From the cell containing the given text, extract its center point as (X, Y) coordinate. 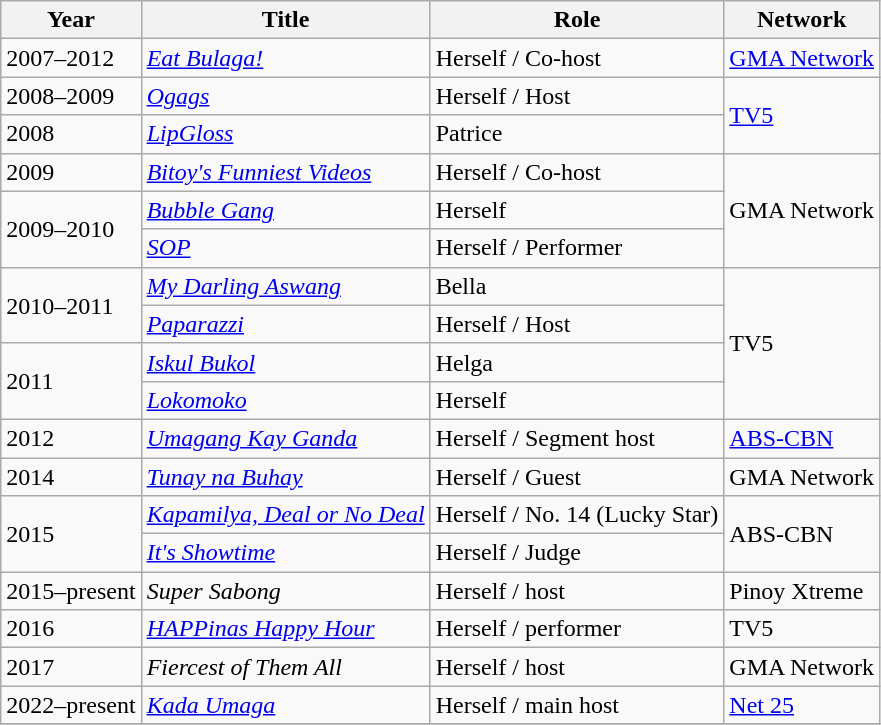
Ogags (286, 96)
It's Showtime (286, 553)
2016 (71, 629)
Paparazzi (286, 324)
2011 (71, 381)
2008 (71, 134)
2015–present (71, 591)
2009 (71, 172)
My Darling Aswang (286, 286)
Iskul Bukol (286, 362)
Eat Bulaga! (286, 58)
Bitoy's Funniest Videos (286, 172)
Kada Umaga (286, 705)
2009–2010 (71, 229)
2022–present (71, 705)
Bubble Gang (286, 210)
Herself / Performer (577, 248)
Herself / Guest (577, 477)
Net 25 (802, 705)
Helga (577, 362)
Year (71, 20)
Herself / main host (577, 705)
Role (577, 20)
Fiercest of Them All (286, 667)
Title (286, 20)
HAPPinas Happy Hour (286, 629)
Umagang Kay Ganda (286, 438)
2008–2009 (71, 96)
LipGloss (286, 134)
Network (802, 20)
2014 (71, 477)
Herself / performer (577, 629)
Herself / Judge (577, 553)
Kapamilya, Deal or No Deal (286, 515)
Herself / No. 14 (Lucky Star) (577, 515)
Bella (577, 286)
2007–2012 (71, 58)
2010–2011 (71, 305)
Lokomoko (286, 400)
2017 (71, 667)
Patrice (577, 134)
Super Sabong (286, 591)
Pinoy Xtreme (802, 591)
SOP (286, 248)
Tunay na Buhay (286, 477)
2012 (71, 438)
2015 (71, 534)
Herself / Segment host (577, 438)
